Extract the [X, Y] coordinate from the center of the cell holding the provided text.  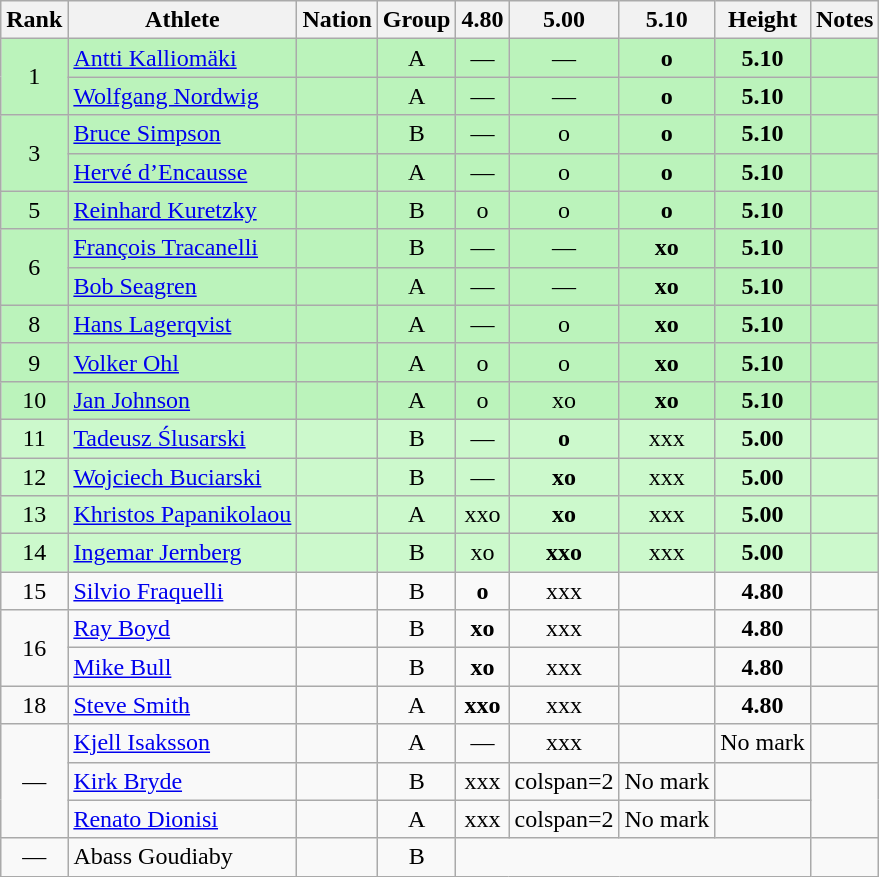
Volker Ohl [182, 362]
14 [34, 553]
6 [34, 267]
Notes [844, 20]
Silvio Fraquelli [182, 591]
5 [34, 210]
Group [416, 20]
Kjell Isaksson [182, 743]
Bob Seagren [182, 286]
18 [34, 705]
8 [34, 324]
Wojciech Buciarski [182, 477]
Hans Lagerqvist [182, 324]
13 [34, 515]
15 [34, 591]
Bruce Simpson [182, 134]
9 [34, 362]
Renato Dionisi [182, 819]
Athlete [182, 20]
Wolfgang Nordwig [182, 96]
3 [34, 153]
Antti Kalliomäki [182, 58]
Tadeusz Ślusarski [182, 438]
1 [34, 77]
Jan Johnson [182, 400]
16 [34, 648]
11 [34, 438]
Reinhard Kuretzky [182, 210]
Rank [34, 20]
Mike Bull [182, 667]
François Tracanelli [182, 248]
Height [763, 20]
Ray Boyd [182, 629]
12 [34, 477]
Kirk Bryde [182, 781]
Ingemar Jernberg [182, 553]
10 [34, 400]
Hervé d’Encausse [182, 172]
Steve Smith [182, 705]
Abass Goudiaby [182, 857]
Nation [337, 20]
Khristos Papanikolaou [182, 515]
